Find where the given text appears and provide that cell's center as [X, Y] coordinate. 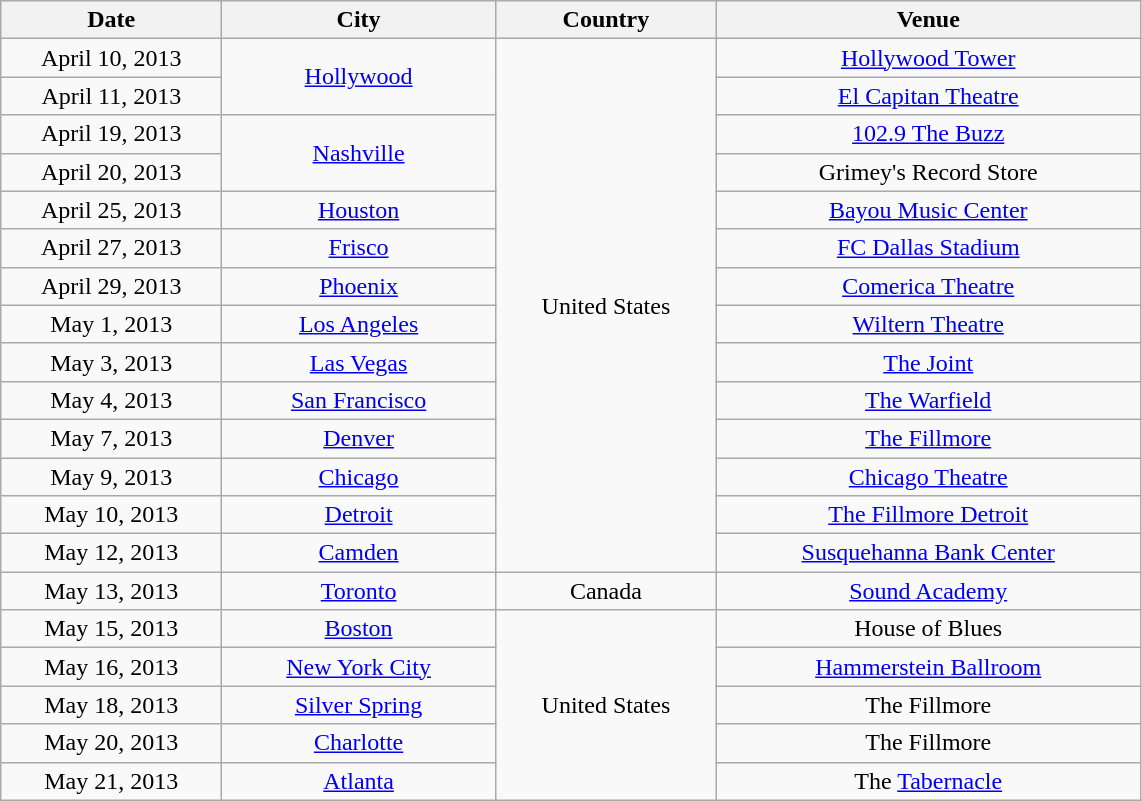
Charlotte [359, 743]
April 27, 2013 [112, 248]
May 3, 2013 [112, 362]
April 25, 2013 [112, 210]
House of Blues [928, 629]
Houston [359, 210]
May 7, 2013 [112, 438]
April 19, 2013 [112, 134]
May 9, 2013 [112, 477]
The Fillmore Detroit [928, 515]
Silver Spring [359, 705]
The Joint [928, 362]
Boston [359, 629]
Canada [606, 591]
Country [606, 20]
April 29, 2013 [112, 286]
Camden [359, 553]
Nashville [359, 153]
May 10, 2013 [112, 515]
May 4, 2013 [112, 400]
April 20, 2013 [112, 172]
May 16, 2013 [112, 667]
Hollywood Tower [928, 58]
San Francisco [359, 400]
New York City [359, 667]
Wiltern Theatre [928, 324]
City [359, 20]
Date [112, 20]
May 21, 2013 [112, 781]
May 12, 2013 [112, 553]
Las Vegas [359, 362]
Chicago Theatre [928, 477]
Chicago [359, 477]
April 11, 2013 [112, 96]
May 1, 2013 [112, 324]
Susquehanna Bank Center [928, 553]
Phoenix [359, 286]
Frisco [359, 248]
May 18, 2013 [112, 705]
Venue [928, 20]
May 20, 2013 [112, 743]
Toronto [359, 591]
El Capitan Theatre [928, 96]
Bayou Music Center [928, 210]
FC Dallas Stadium [928, 248]
Detroit [359, 515]
May 13, 2013 [112, 591]
Hammerstein Ballroom [928, 667]
Los Angeles [359, 324]
Sound Academy [928, 591]
Hollywood [359, 77]
Grimey's Record Store [928, 172]
The Warfield [928, 400]
Denver [359, 438]
Atlanta [359, 781]
Comerica Theatre [928, 286]
The Tabernacle [928, 781]
102.9 The Buzz [928, 134]
May 15, 2013 [112, 629]
April 10, 2013 [112, 58]
